Locate the cell with the specified text and output its (X, Y) center coordinate. 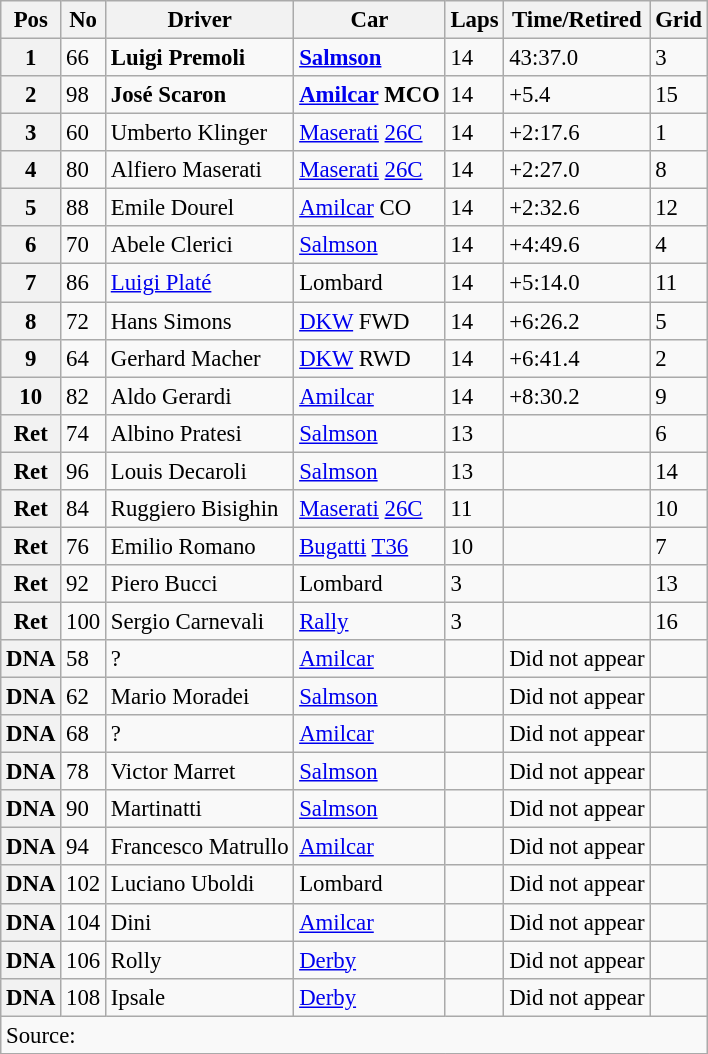
Car (370, 20)
70 (84, 245)
+4:49.6 (577, 245)
Abele Clerici (199, 245)
74 (84, 433)
Emile Dourel (199, 208)
84 (84, 509)
José Scaron (199, 95)
DKW RWD (370, 358)
100 (84, 621)
Alfiero Maserati (199, 170)
Sergio Carnevali (199, 621)
92 (84, 584)
88 (84, 208)
Rolly (199, 960)
Gerhard Macher (199, 358)
86 (84, 283)
+2:27.0 (577, 170)
No (84, 20)
16 (678, 621)
Luigi Platé (199, 283)
Laps (474, 20)
Pos (31, 20)
Louis Decaroli (199, 471)
98 (84, 95)
Luigi Premoli (199, 58)
+2:17.6 (577, 133)
66 (84, 58)
Francesco Matrullo (199, 847)
Mario Moradei (199, 697)
DKW FWD (370, 321)
Dini (199, 922)
+5.4 (577, 95)
Albino Pratesi (199, 433)
+5:14.0 (577, 283)
Aldo Gerardi (199, 396)
Amilcar CO (370, 208)
Emilio Romano (199, 546)
102 (84, 885)
108 (84, 997)
76 (84, 546)
Amilcar MCO (370, 95)
80 (84, 170)
58 (84, 659)
+6:41.4 (577, 358)
+8:30.2 (577, 396)
68 (84, 734)
90 (84, 809)
Ipsale (199, 997)
104 (84, 922)
106 (84, 960)
Bugatti T36 (370, 546)
Luciano Uboldi (199, 885)
94 (84, 847)
Driver (199, 20)
60 (84, 133)
Hans Simons (199, 321)
+2:32.6 (577, 208)
78 (84, 772)
Ruggiero Bisighin (199, 509)
12 (678, 208)
Piero Bucci (199, 584)
64 (84, 358)
Umberto Klinger (199, 133)
Time/Retired (577, 20)
Source: (354, 1035)
82 (84, 396)
96 (84, 471)
Rally (370, 621)
+6:26.2 (577, 321)
43:37.0 (577, 58)
Martinatti (199, 809)
Victor Marret (199, 772)
15 (678, 95)
62 (84, 697)
72 (84, 321)
Grid (678, 20)
